Provide the (X, Y) coordinate of the cell's center where the given text is located.  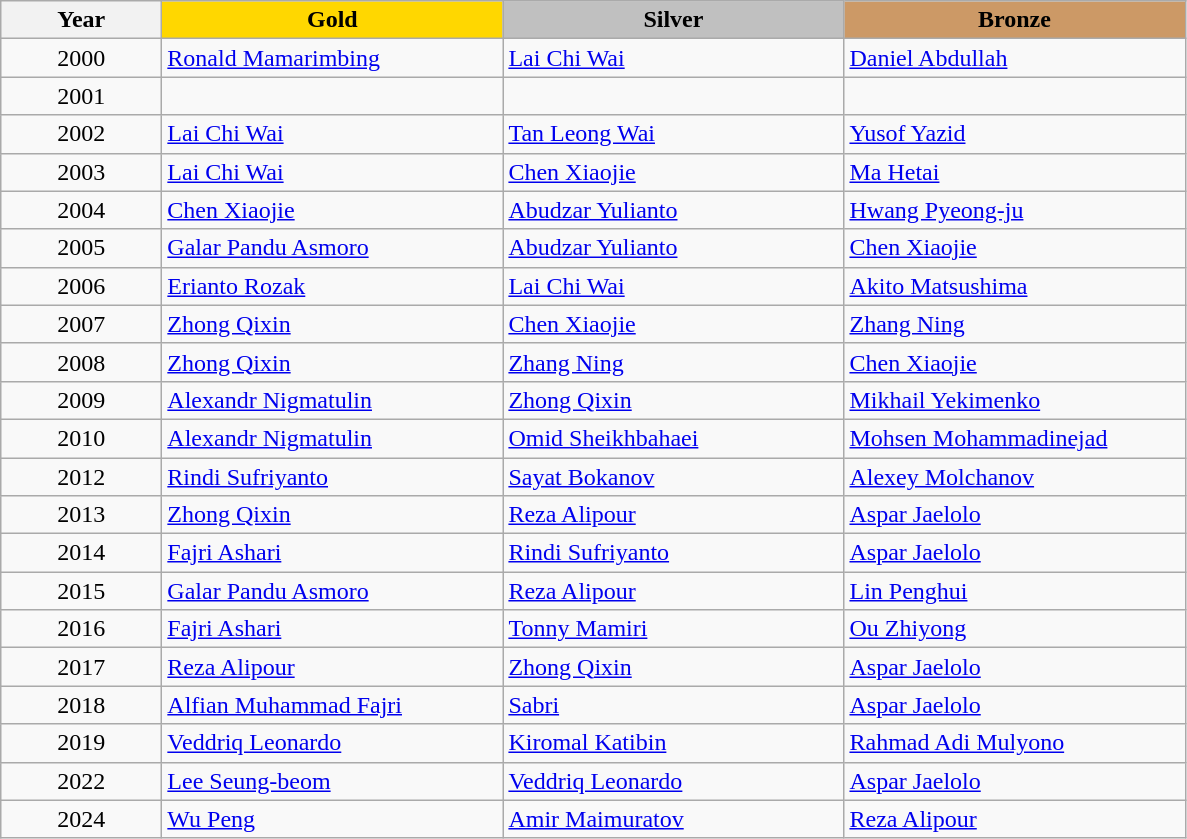
2006 (82, 286)
2014 (82, 553)
2004 (82, 210)
2013 (82, 515)
2009 (82, 400)
Mohsen Mohammadinejad (1014, 438)
2022 (82, 781)
Year (82, 20)
Tan Leong Wai (674, 134)
Yusof Yazid (1014, 134)
Lin Penghui (1014, 591)
Ma Hetai (1014, 172)
2007 (82, 324)
Sayat Bokanov (674, 477)
2001 (82, 96)
Tonny Mamiri (674, 629)
2003 (82, 172)
Bronze (1014, 20)
Daniel Abdullah (1014, 58)
Omid Sheikhbahaei (674, 438)
2002 (82, 134)
Hwang Pyeong-ju (1014, 210)
2019 (82, 743)
Akito Matsushima (1014, 286)
2015 (82, 591)
2008 (82, 362)
Mikhail Yekimenko (1014, 400)
2024 (82, 819)
2012 (82, 477)
2017 (82, 667)
Erianto Rozak (332, 286)
2000 (82, 58)
Rahmad Adi Mulyono (1014, 743)
2010 (82, 438)
Sabri (674, 705)
Alfian Muhammad Fajri (332, 705)
Lee Seung-beom (332, 781)
Amir Maimuratov (674, 819)
Alexey Molchanov (1014, 477)
2005 (82, 248)
2018 (82, 705)
Kiromal Katibin (674, 743)
Silver (674, 20)
Ou Zhiyong (1014, 629)
2016 (82, 629)
Wu Peng (332, 819)
Ronald Mamarimbing (332, 58)
Gold (332, 20)
